Find where the given text appears and provide that cell's center as [X, Y] coordinate. 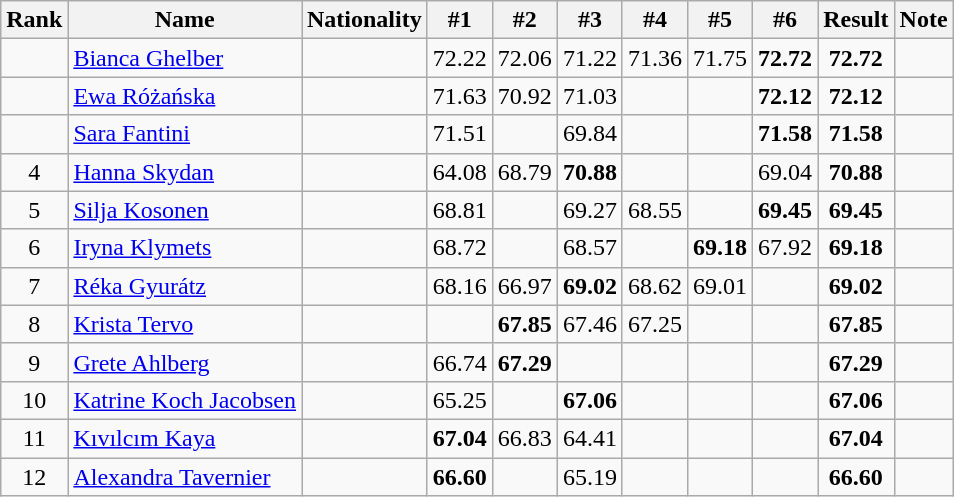
Bianca Ghelber [185, 58]
Note [924, 20]
Rank [34, 20]
Alexandra Tavernier [185, 477]
Nationality [365, 20]
71.36 [654, 58]
10 [34, 400]
Kıvılcım Kaya [185, 438]
Result [856, 20]
4 [34, 172]
66.74 [460, 362]
67.46 [590, 324]
#3 [590, 20]
9 [34, 362]
68.72 [460, 248]
64.41 [590, 438]
5 [34, 210]
71.75 [720, 58]
70.92 [524, 96]
66.83 [524, 438]
72.06 [524, 58]
Ewa Różańska [185, 96]
69.27 [590, 210]
8 [34, 324]
65.25 [460, 400]
7 [34, 286]
Name [185, 20]
69.04 [786, 172]
72.22 [460, 58]
71.03 [590, 96]
68.16 [460, 286]
Iryna Klymets [185, 248]
#4 [654, 20]
71.51 [460, 134]
66.97 [524, 286]
71.22 [590, 58]
71.63 [460, 96]
68.62 [654, 286]
Katrine Koch Jacobsen [185, 400]
Hanna Skydan [185, 172]
Réka Gyurátz [185, 286]
68.55 [654, 210]
68.81 [460, 210]
69.01 [720, 286]
Sara Fantini [185, 134]
67.25 [654, 324]
69.84 [590, 134]
64.08 [460, 172]
Krista Tervo [185, 324]
65.19 [590, 477]
#5 [720, 20]
Silja Kosonen [185, 210]
#6 [786, 20]
#1 [460, 20]
68.57 [590, 248]
6 [34, 248]
12 [34, 477]
68.79 [524, 172]
#2 [524, 20]
67.92 [786, 248]
11 [34, 438]
Grete Ahlberg [185, 362]
